Locate the cell with the specified text and output its (x, y) center coordinate. 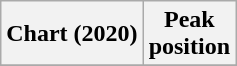
Chart (2020) (72, 34)
Peakposition (189, 34)
